Determine the (x, y) coordinate at the center of the cell enclosing the given text.  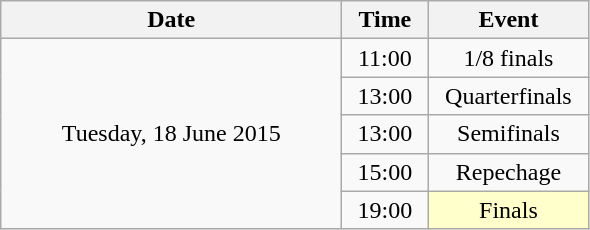
11:00 (385, 58)
Time (385, 20)
Event (508, 20)
Repechage (508, 172)
19:00 (385, 210)
Finals (508, 210)
Semifinals (508, 134)
15:00 (385, 172)
Quarterfinals (508, 96)
Date (172, 20)
Tuesday, 18 June 2015 (172, 134)
1/8 finals (508, 58)
